Locate the cell with the specified text and output its [x, y] center coordinate. 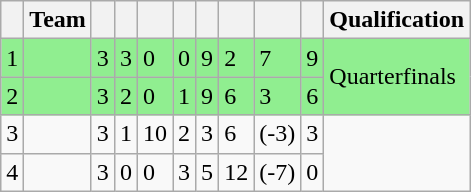
(-7) [278, 172]
4 [12, 172]
Team [58, 20]
12 [236, 172]
Quarterfinals [397, 77]
Qualification [397, 20]
5 [208, 172]
(-3) [278, 134]
10 [154, 134]
7 [278, 58]
